Return the (x, y) coordinate for the center point of the cell that contains the specified text.  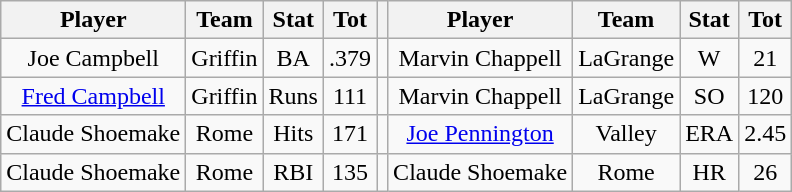
RBI (293, 172)
ERA (710, 134)
Hits (293, 134)
171 (350, 134)
Fred Campbell (94, 96)
Valley (626, 134)
135 (350, 172)
SO (710, 96)
.379 (350, 58)
2.45 (766, 134)
Joe Campbell (94, 58)
W (710, 58)
HR (710, 172)
BA (293, 58)
21 (766, 58)
111 (350, 96)
Runs (293, 96)
26 (766, 172)
Joe Pennington (480, 134)
120 (766, 96)
